For the text-containing cell, return its midpoint in [x, y] coordinate format. 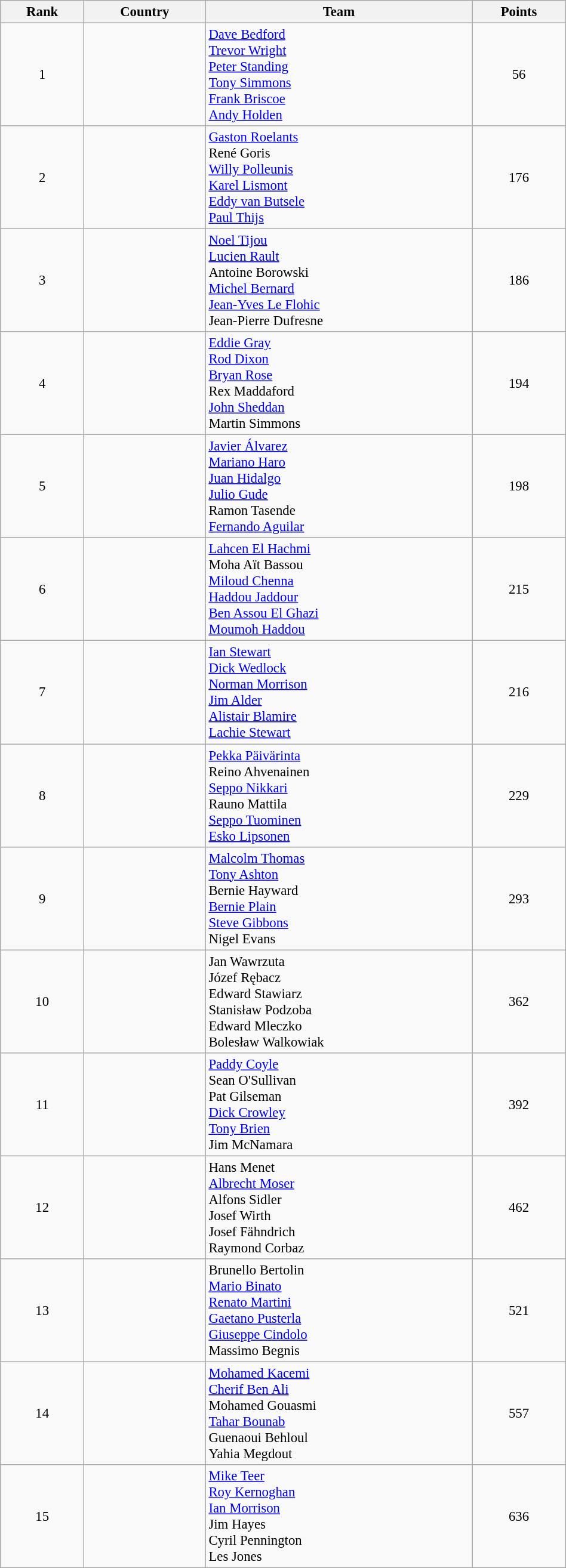
Eddie GrayRod DixonBryan RoseRex MaddafordJohn SheddanMartin Simmons [339, 383]
12 [42, 1208]
Mike TeerRoy KernoghanIan MorrisonJim HayesCyril PenningtonLes Jones [339, 1517]
Paddy CoyleSean O'SullivanPat GilsemanDick CrowleyTony BrienJim McNamara [339, 1104]
2 [42, 178]
176 [519, 178]
11 [42, 1104]
636 [519, 1517]
Country [145, 12]
215 [519, 589]
13 [42, 1310]
Lahcen El HachmiMoha Aït BassouMiloud ChennaHaddou JaddourBen Assou El GhaziMoumoh Haddou [339, 589]
10 [42, 1001]
392 [519, 1104]
198 [519, 487]
8 [42, 796]
9 [42, 899]
Pekka PäivärintaReino AhvenainenSeppo NikkariRauno MattilaSeppo TuominenEsko Lipsonen [339, 796]
Malcolm ThomasTony AshtonBernie HaywardBernie PlainSteve GibbonsNigel Evans [339, 899]
557 [519, 1413]
Points [519, 12]
4 [42, 383]
5 [42, 487]
Gaston RoelantsRené GorisWilly PolleunisKarel LismontEddy van ButselePaul Thijs [339, 178]
229 [519, 796]
14 [42, 1413]
362 [519, 1001]
7 [42, 692]
216 [519, 692]
Jan WawrzutaJózef RębaczEdward StawiarzStanisław PodzobaEdward MleczkoBolesław Walkowiak [339, 1001]
Javier ÁlvarezMariano HaroJuan HidalgoJulio GudeRamon TasendeFernando Aguilar [339, 487]
15 [42, 1517]
462 [519, 1208]
Hans MenetAlbrecht MoserAlfons SidlerJosef WirthJosef FähndrichRaymond Corbaz [339, 1208]
Brunello BertolinMario BinatoRenato MartiniGaetano PusterlaGiuseppe CindoloMassimo Begnis [339, 1310]
Mohamed KacemiCherif Ben AliMohamed GouasmiTahar BounabGuenaoui BehloulYahia Megdout [339, 1413]
56 [519, 75]
Dave BedfordTrevor WrightPeter StandingTony SimmonsFrank BriscoeAndy Holden [339, 75]
293 [519, 899]
Ian StewartDick WedlockNorman MorrisonJim AlderAlistair BlamireLachie Stewart [339, 692]
186 [519, 280]
3 [42, 280]
521 [519, 1310]
Team [339, 12]
194 [519, 383]
6 [42, 589]
Noel TijouLucien RaultAntoine BorowskiMichel BernardJean-Yves Le FlohicJean-Pierre Dufresne [339, 280]
1 [42, 75]
Rank [42, 12]
